For the text-containing cell, return its midpoint in (X, Y) coordinate format. 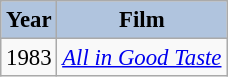
1983 (29, 58)
All in Good Taste (142, 58)
Film (142, 20)
Year (29, 20)
